Return (X, Y) of the center of cell containing provided text 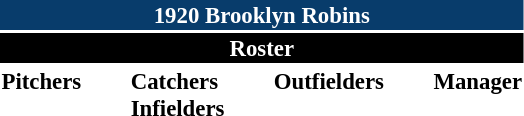
1920 Brooklyn Robins (262, 15)
Roster (262, 48)
